Determine the (X, Y) coordinate at the center of the cell enclosing the given text.  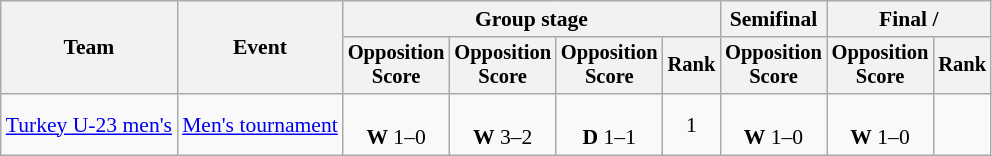
D 1–1 (610, 124)
Semifinal (774, 19)
Event (260, 48)
Men's tournament (260, 124)
W 3–2 (502, 124)
Turkey U-23 men's (89, 124)
1 (692, 124)
Group stage (532, 19)
Team (89, 48)
Final / (909, 19)
